Find where the given text appears and provide that cell's center as (x, y) coordinate. 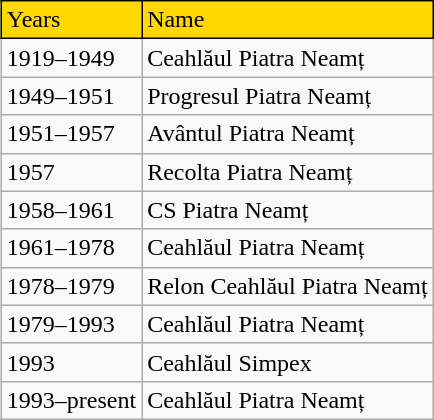
Ceahlăul Simpex (288, 362)
1958–1961 (71, 210)
1949–1951 (71, 96)
1951–1957 (71, 134)
Recolta Piatra Neamț (288, 172)
Name (288, 20)
CS Piatra Neamț (288, 210)
Relon Ceahlăul Piatra Neamț (288, 286)
1993 (71, 362)
1961–1978 (71, 248)
1978–1979 (71, 286)
1957 (71, 172)
Avântul Piatra Neamț (288, 134)
Progresul Piatra Neamț (288, 96)
1919–1949 (71, 58)
Years (71, 20)
1993–present (71, 400)
1979–1993 (71, 324)
